Scan for the cell matching the given text and deliver its (X, Y) coordinate at center. 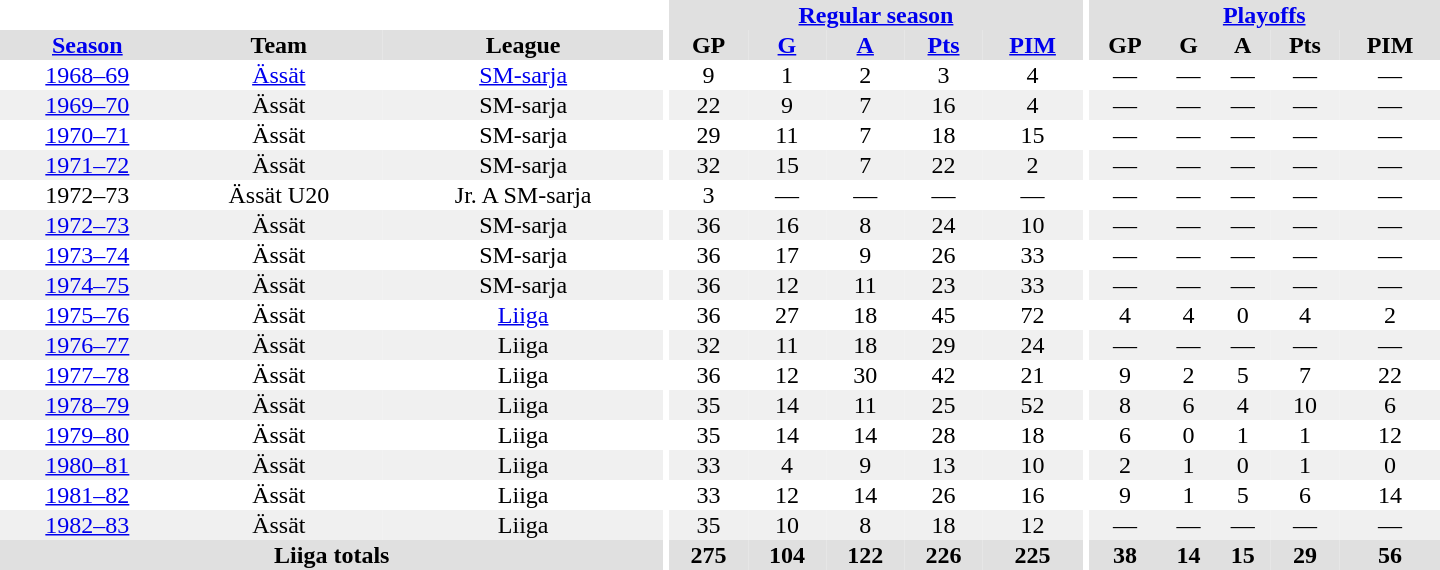
1976–77 (88, 345)
1971–72 (88, 165)
17 (787, 255)
27 (787, 315)
Season (88, 45)
1982–83 (88, 525)
Regular season (876, 15)
Playoffs (1264, 15)
13 (943, 465)
122 (865, 555)
104 (787, 555)
52 (1033, 405)
23 (943, 285)
21 (1033, 375)
Ässät U20 (279, 195)
42 (943, 375)
Jr. A SM-sarja (524, 195)
1970–71 (88, 135)
28 (943, 435)
56 (1390, 555)
1977–78 (88, 375)
1975–76 (88, 315)
1968–69 (88, 75)
1981–82 (88, 495)
1973–74 (88, 255)
72 (1033, 315)
45 (943, 315)
226 (943, 555)
275 (708, 555)
1969–70 (88, 105)
1979–80 (88, 435)
38 (1124, 555)
1980–81 (88, 465)
League (524, 45)
Team (279, 45)
25 (943, 405)
1978–79 (88, 405)
1974–75 (88, 285)
Liiga totals (332, 555)
225 (1033, 555)
30 (865, 375)
